For the text-containing cell, return its midpoint in (x, y) coordinate format. 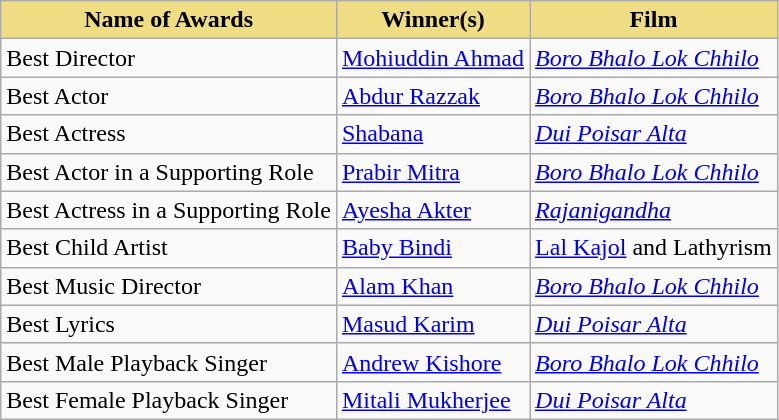
Masud Karim (432, 324)
Best Director (169, 58)
Mohiuddin Ahmad (432, 58)
Ayesha Akter (432, 210)
Alam Khan (432, 286)
Best Actress (169, 134)
Best Music Director (169, 286)
Best Actress in a Supporting Role (169, 210)
Andrew Kishore (432, 362)
Mitali Mukherjee (432, 400)
Name of Awards (169, 20)
Prabir Mitra (432, 172)
Film (654, 20)
Shabana (432, 134)
Best Lyrics (169, 324)
Rajanigandha (654, 210)
Best Actor (169, 96)
Winner(s) (432, 20)
Baby Bindi (432, 248)
Best Child Artist (169, 248)
Lal Kajol and Lathyrism (654, 248)
Best Male Playback Singer (169, 362)
Best Female Playback Singer (169, 400)
Abdur Razzak (432, 96)
Best Actor in a Supporting Role (169, 172)
